Scan for the cell matching the given text and deliver its [x, y] coordinate at center. 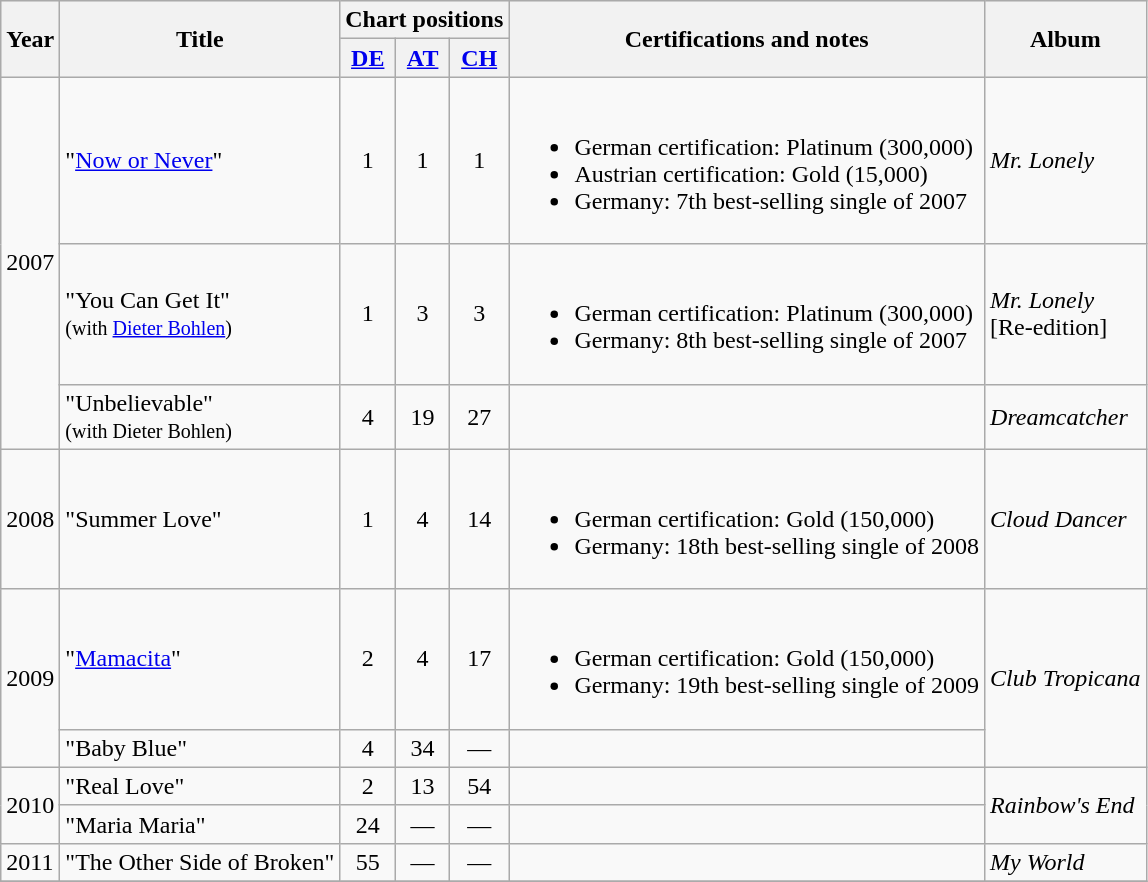
2011 [30, 862]
Club Tropicana [1066, 678]
"Baby Blue" [200, 748]
"Maria Maria" [200, 824]
My World [1066, 862]
27 [478, 416]
17 [478, 659]
"Unbelievable"(with Dieter Bohlen) [200, 416]
13 [423, 786]
"Now or Never" [200, 160]
German certification: Gold (150,000)Germany: 19th best-selling single of 2009 [747, 659]
DE [368, 58]
German certification: Gold (150,000)Germany: 18th best-selling single of 2008 [747, 519]
Cloud Dancer [1066, 519]
"Summer Love" [200, 519]
Year [30, 39]
2009 [30, 678]
54 [478, 786]
Rainbow's End [1066, 805]
14 [478, 519]
55 [368, 862]
Certifications and notes [747, 39]
Mr. Lonely [Re-edition] [1066, 314]
AT [423, 58]
German certification: Platinum (300,000)Austrian certification: Gold (15,000)Germany: 7th best-selling single of 2007 [747, 160]
Mr. Lonely [1066, 160]
2008 [30, 519]
"The Other Side of Broken" [200, 862]
24 [368, 824]
34 [423, 748]
"Real Love" [200, 786]
"You Can Get It"(with Dieter Bohlen) [200, 314]
19 [423, 416]
Chart positions [424, 20]
German certification: Platinum (300,000)Germany: 8th best-selling single of 2007 [747, 314]
CH [478, 58]
Title [200, 39]
2007 [30, 263]
Dreamcatcher [1066, 416]
"Mamacita" [200, 659]
Album [1066, 39]
2010 [30, 805]
